Capture the cell that displays the provided text and extract its [X, Y] central coordinate. 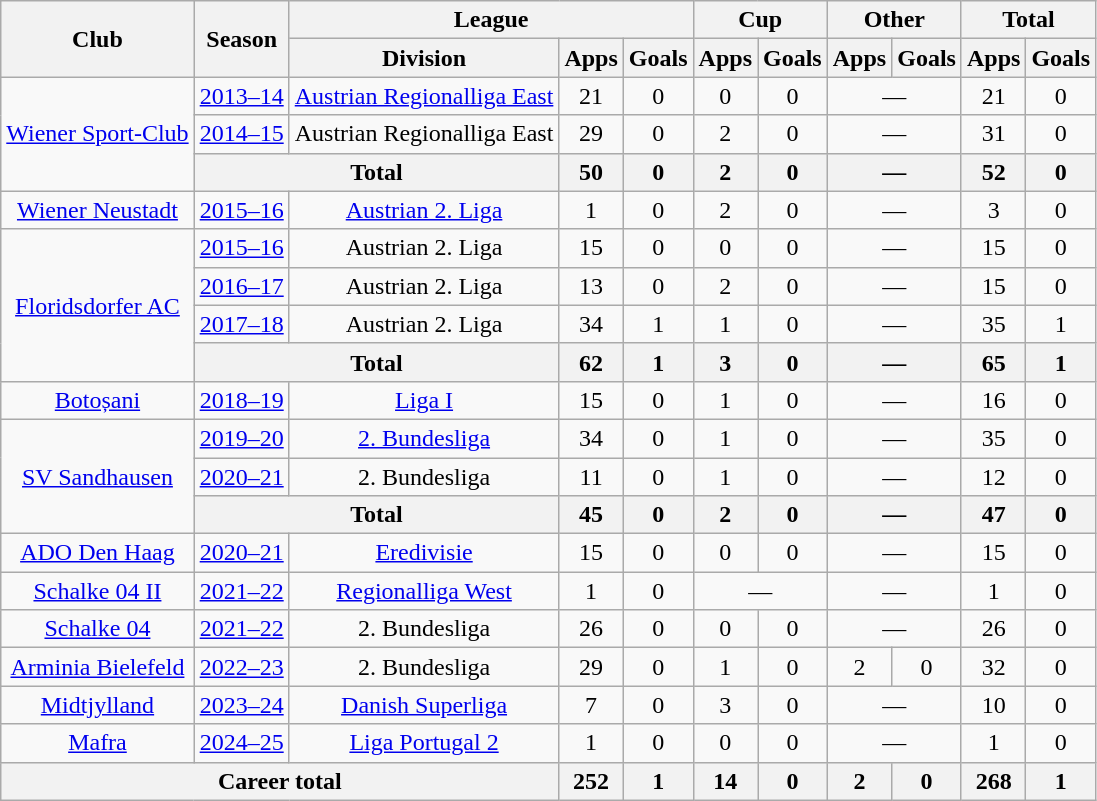
Midtjylland [98, 705]
10 [993, 705]
11 [591, 477]
Mafra [98, 743]
Floridsdorfer AC [98, 305]
32 [993, 667]
47 [993, 515]
14 [725, 781]
45 [591, 515]
League [491, 20]
2014–15 [242, 134]
Division [424, 58]
268 [993, 781]
Liga I [424, 400]
7 [591, 705]
Danish Superliga [424, 705]
Club [98, 39]
Season [242, 39]
31 [993, 134]
Botoșani [98, 400]
2017–18 [242, 324]
65 [993, 362]
2022–23 [242, 667]
Schalke 04 [98, 629]
SV Sandhausen [98, 476]
13 [591, 286]
Other [894, 20]
2016–17 [242, 286]
Eredivisie [424, 553]
Liga Portugal 2 [424, 743]
252 [591, 781]
50 [591, 172]
62 [591, 362]
Career total [280, 781]
Schalke 04 II [98, 591]
16 [993, 400]
52 [993, 172]
2023–24 [242, 705]
Cup [760, 20]
Wiener Sport-Club [98, 134]
2019–20 [242, 438]
2024–25 [242, 743]
12 [993, 477]
2018–19 [242, 400]
ADO Den Haag [98, 553]
Arminia Bielefeld [98, 667]
2013–14 [242, 96]
Regionalliga West [424, 591]
Wiener Neustadt [98, 210]
